Locate the cell with the specified text and output its (x, y) center coordinate. 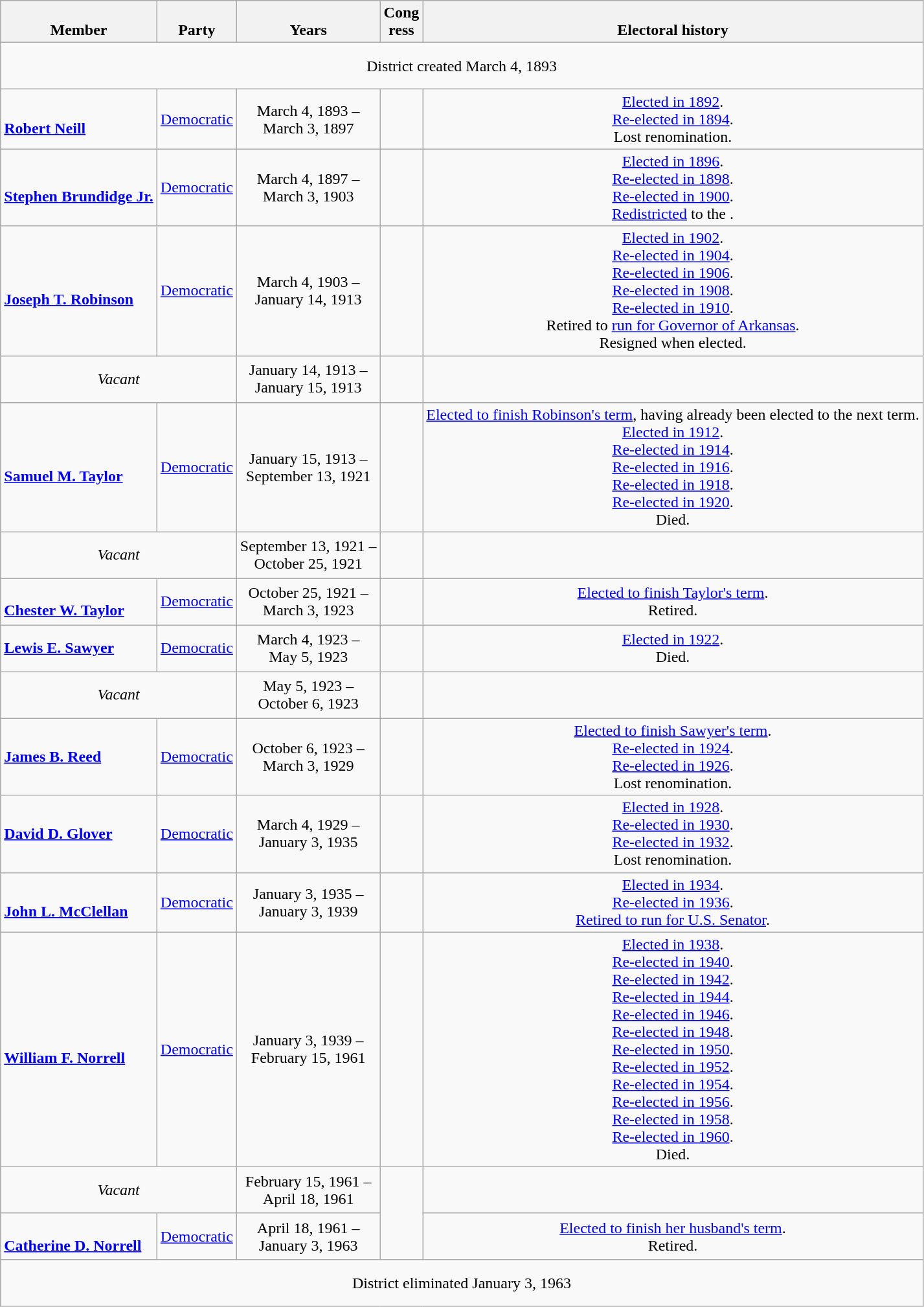
Elected in 1934.Re-elected in 1936.Retired to run for U.S. Senator. (673, 902)
Congress (401, 22)
April 18, 1961 –January 3, 1963 (308, 1236)
October 25, 1921 –March 3, 1923 (308, 602)
September 13, 1921 –October 25, 1921 (308, 555)
Electoral history (673, 22)
January 15, 1913 –September 13, 1921 (308, 467)
Party (197, 22)
Elected to finish her husband's term.Retired. (673, 1236)
James B. Reed (79, 756)
Lewis E. Sawyer (79, 648)
Elected in 1892.Re-elected in 1894.Lost renomination. (673, 119)
March 4, 1897 –March 3, 1903 (308, 188)
District eliminated January 3, 1963 (462, 1283)
Elected in 1928.Re-elected in 1930.Re-elected in 1932.Lost renomination. (673, 834)
January 14, 1913 –January 15, 1913 (308, 379)
May 5, 1923 –October 6, 1923 (308, 695)
January 3, 1935 –January 3, 1939 (308, 902)
Elected to finish Sawyer's term.Re-elected in 1924.Re-elected in 1926.Lost renomination. (673, 756)
Robert Neill (79, 119)
January 3, 1939 –February 15, 1961 (308, 1049)
Catherine D. Norrell (79, 1236)
William F. Norrell (79, 1049)
March 4, 1893 –March 3, 1897 (308, 119)
March 4, 1903 –January 14, 1913 (308, 291)
Chester W. Taylor (79, 602)
Years (308, 22)
October 6, 1923 –March 3, 1929 (308, 756)
Elected to finish Taylor's term.Retired. (673, 602)
John L. McClellan (79, 902)
February 15, 1961 –April 18, 1961 (308, 1190)
District created March 4, 1893 (462, 66)
Stephen Brundidge Jr. (79, 188)
March 4, 1929 –January 3, 1935 (308, 834)
Elected in 1896.Re-elected in 1898.Re-elected in 1900.Redistricted to the . (673, 188)
Member (79, 22)
March 4, 1923 –May 5, 1923 (308, 648)
Samuel M. Taylor (79, 467)
David D. Glover (79, 834)
Joseph T. Robinson (79, 291)
Elected in 1922.Died. (673, 648)
